Scan for the cell matching the given text and deliver its [x, y] coordinate at center. 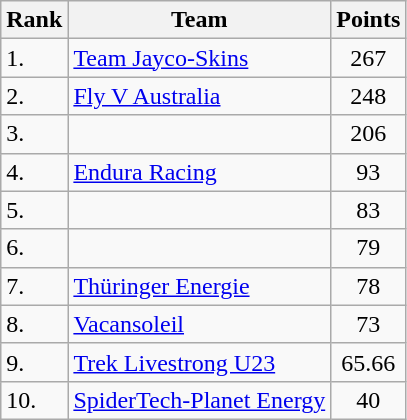
8. [34, 324]
Thüringer Energie [200, 286]
Vacansoleil [200, 324]
Fly V Australia [200, 96]
93 [368, 172]
79 [368, 248]
65.66 [368, 362]
7. [34, 286]
6. [34, 248]
78 [368, 286]
5. [34, 210]
SpiderTech-Planet Energy [200, 400]
73 [368, 324]
Team Jayco-Skins [200, 58]
40 [368, 400]
3. [34, 134]
Endura Racing [200, 172]
1. [34, 58]
2. [34, 96]
248 [368, 96]
206 [368, 134]
Rank [34, 20]
Team [200, 20]
267 [368, 58]
83 [368, 210]
Points [368, 20]
9. [34, 362]
Trek Livestrong U23 [200, 362]
10. [34, 400]
4. [34, 172]
